Determine the (x, y) coordinate at the center of the cell enclosing the given text.  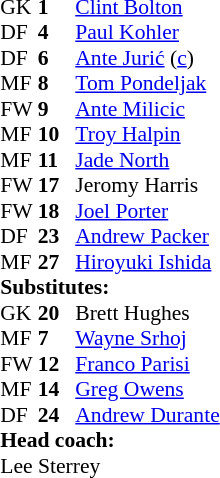
18 (57, 211)
Joel Porter (147, 211)
Hiroyuki Ishida (147, 262)
Franco Parisi (147, 364)
Andrew Durante (147, 415)
Substitutes: (110, 287)
7 (57, 339)
Troy Halpin (147, 135)
Jade North (147, 160)
6 (57, 58)
14 (57, 389)
Ante Milicic (147, 109)
24 (57, 415)
Wayne Srhoj (147, 339)
Ante Jurić (c) (147, 58)
11 (57, 160)
27 (57, 262)
23 (57, 237)
4 (57, 33)
12 (57, 364)
Brett Hughes (147, 313)
Andrew Packer (147, 237)
Head coach: (110, 441)
Tom Pondeljak (147, 83)
10 (57, 135)
9 (57, 109)
Paul Kohler (147, 33)
17 (57, 185)
Greg Owens (147, 389)
8 (57, 83)
20 (57, 313)
Jeromy Harris (147, 185)
GK (19, 313)
